Search for the cell housing the specified text and yield its [x, y] center coordinate. 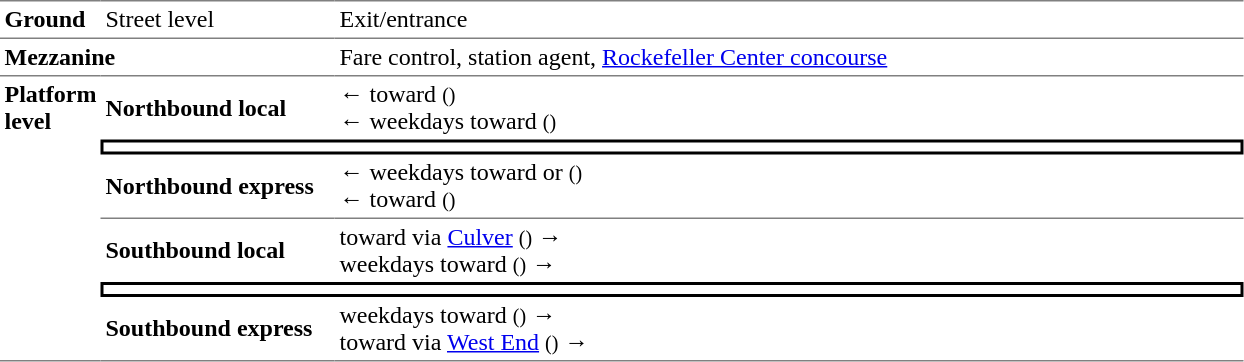
weekdays toward () → toward via West End () → [790, 329]
Northbound express [218, 186]
Southbound local [218, 250]
Fare control, station agent, Rockefeller Center concourse [790, 57]
Southbound express [218, 329]
Exit/entrance [790, 19]
Northbound local [218, 107]
Mezzanine [168, 57]
Street level [218, 19]
Platformlevel [50, 218]
toward via Culver () → weekdays toward () → [790, 250]
← weekdays toward or ()← toward () [790, 186]
Ground [50, 19]
← toward ()← weekdays toward () [790, 107]
